Return the (X, Y) coordinate for the center point of the cell that contains the specified text.  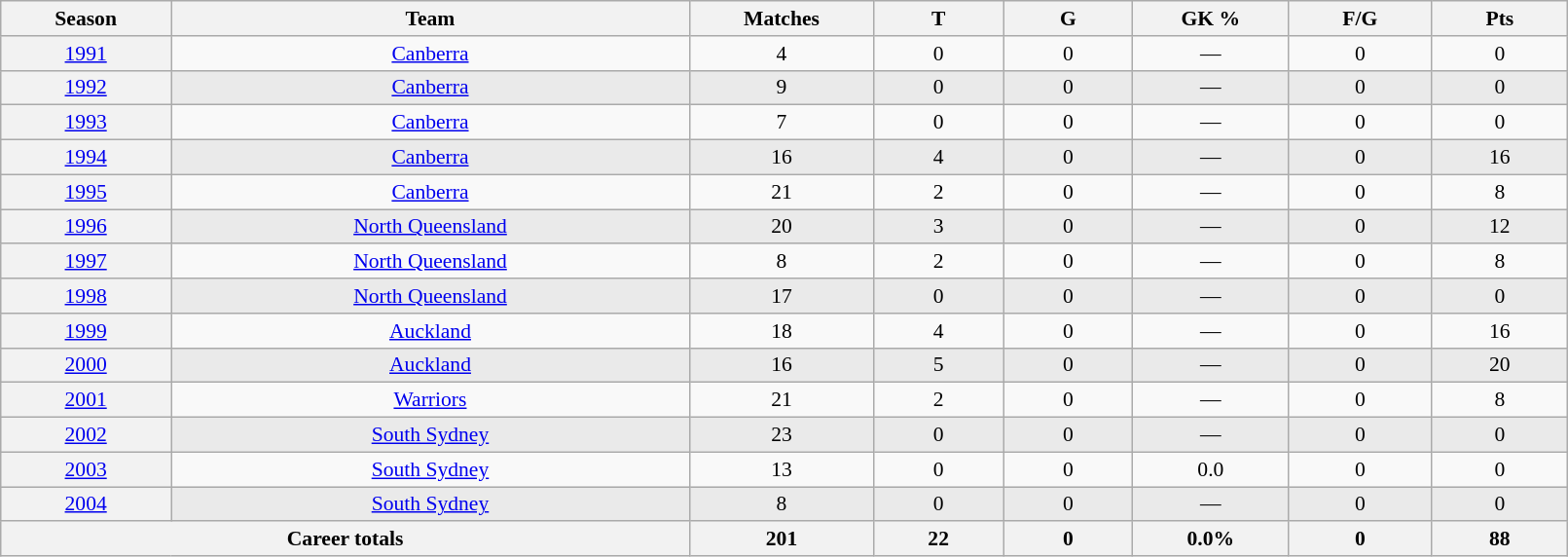
1991 (86, 54)
1999 (86, 331)
Career totals (346, 539)
5 (938, 365)
F/G (1361, 19)
T (938, 19)
201 (781, 539)
Pts (1500, 19)
2000 (86, 365)
1998 (86, 296)
22 (938, 539)
GK % (1211, 19)
18 (781, 331)
1995 (86, 192)
2004 (86, 504)
1992 (86, 88)
2002 (86, 435)
1994 (86, 158)
0.0 (1211, 469)
23 (781, 435)
1993 (86, 123)
2001 (86, 400)
Season (86, 19)
13 (781, 469)
7 (781, 123)
G (1069, 19)
2003 (86, 469)
0.0% (1211, 539)
Matches (781, 19)
1996 (86, 227)
1997 (86, 262)
9 (781, 88)
Warriors (430, 400)
Team (430, 19)
88 (1500, 539)
17 (781, 296)
12 (1500, 227)
3 (938, 227)
